Search for the cell housing the specified text and yield its (X, Y) center coordinate. 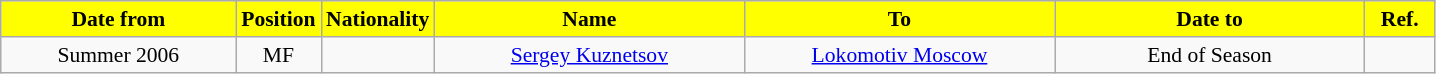
Date to (1210, 19)
Ref. (1400, 19)
Nationality (378, 19)
Date from (118, 19)
Name (589, 19)
Lokomotiv Moscow (899, 55)
Summer 2006 (118, 55)
Sergey Kuznetsov (589, 55)
End of Season (1210, 55)
Position (278, 19)
MF (278, 55)
To (899, 19)
